For the text-containing cell, return its midpoint in [x, y] coordinate format. 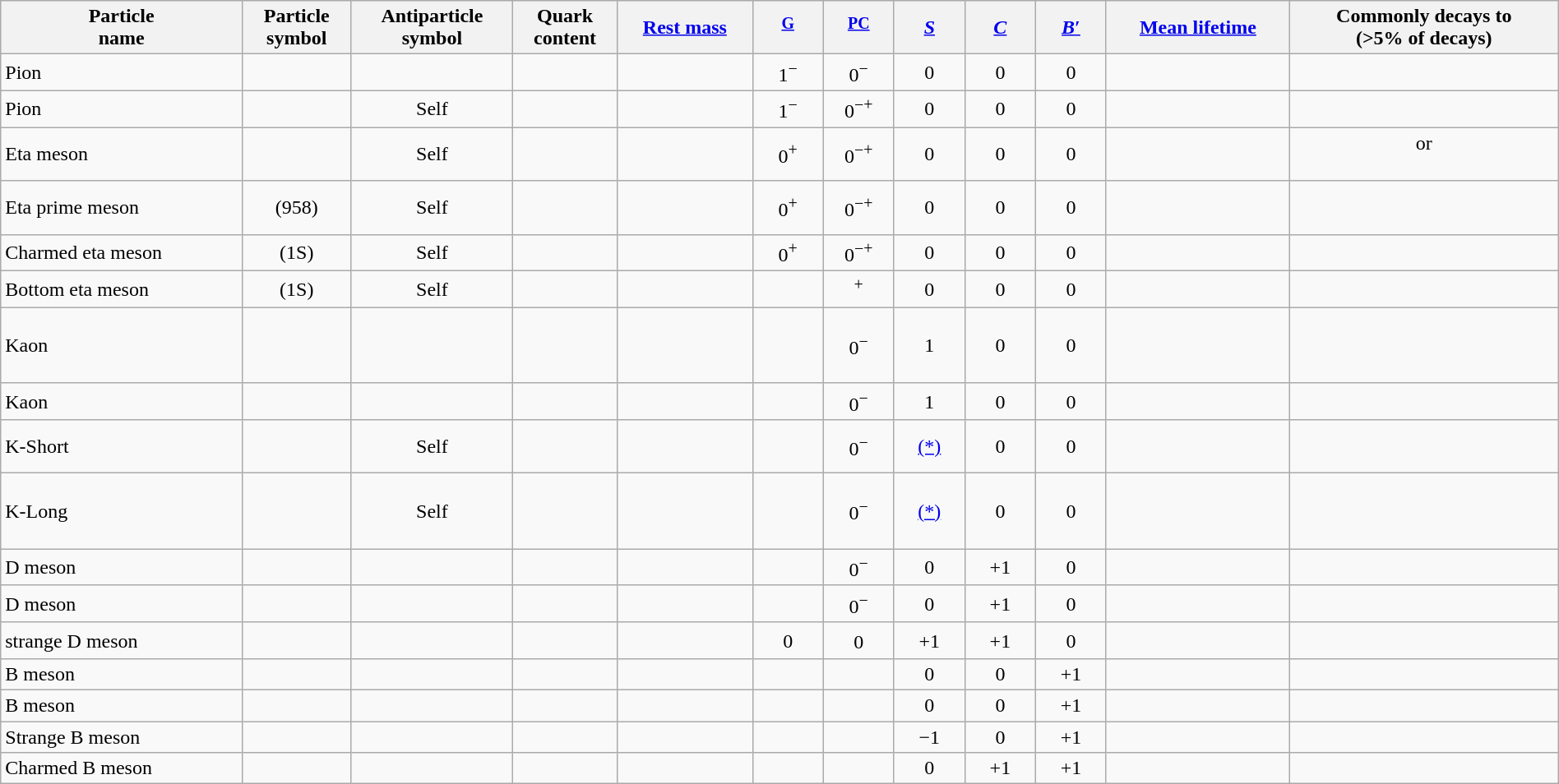
Eta meson [122, 154]
S [929, 28]
Mean lifetime [1197, 28]
strange D meson [122, 641]
or [1424, 154]
Charmed eta meson [122, 253]
Commonly decays to(>5% of decays) [1424, 28]
PC [858, 28]
+ [858, 289]
G [788, 28]
K-Short [122, 447]
K-Long [122, 511]
B′ [1071, 28]
−1 [929, 737]
Strange B meson [122, 737]
Charmed B meson [122, 768]
C [1000, 28]
Particlesymbol [296, 28]
Antiparticlesymbol [433, 28]
Bottom eta meson [122, 289]
Eta prime meson [122, 207]
Particlename [122, 28]
Quarkcontent [566, 28]
(958) [296, 207]
Rest mass [684, 28]
